Scan for the cell matching the given text and deliver its (x, y) coordinate at center. 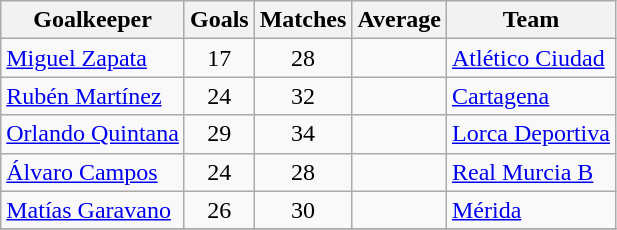
Cartagena (530, 96)
Team (530, 20)
Atlético Ciudad (530, 58)
Matches (303, 20)
29 (219, 134)
26 (219, 210)
Real Murcia B (530, 172)
Matías Garavano (93, 210)
Rubén Martínez (93, 96)
Orlando Quintana (93, 134)
Miguel Zapata (93, 58)
Goals (219, 20)
Álvaro Campos (93, 172)
Mérida (530, 210)
Goalkeeper (93, 20)
17 (219, 58)
30 (303, 210)
32 (303, 96)
Average (400, 20)
34 (303, 134)
Lorca Deportiva (530, 134)
